Search for the cell housing the specified text and yield its [x, y] center coordinate. 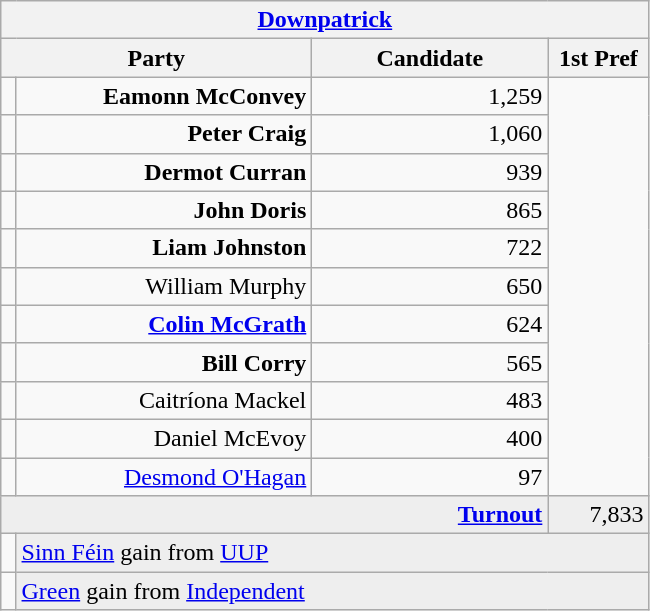
Bill Corry [164, 362]
Liam Johnston [164, 248]
William Murphy [164, 286]
Green gain from Independent [332, 591]
Eamonn McConvey [164, 96]
97 [430, 477]
483 [430, 400]
Dermot Curran [164, 172]
Downpatrick [325, 20]
Desmond O'Hagan [164, 477]
1,259 [430, 96]
Sinn Féin gain from UUP [332, 553]
1st Pref [598, 58]
John Doris [164, 210]
1,060 [430, 134]
400 [430, 438]
Colin McGrath [164, 324]
Daniel McEvoy [164, 438]
Candidate [430, 58]
Peter Craig [164, 134]
7,833 [598, 515]
Party [156, 58]
Caitríona Mackel [164, 400]
939 [430, 172]
624 [430, 324]
722 [430, 248]
565 [430, 362]
Turnout [274, 515]
865 [430, 210]
650 [430, 286]
